Extract the [X, Y] coordinate from the center of the cell holding the provided text.  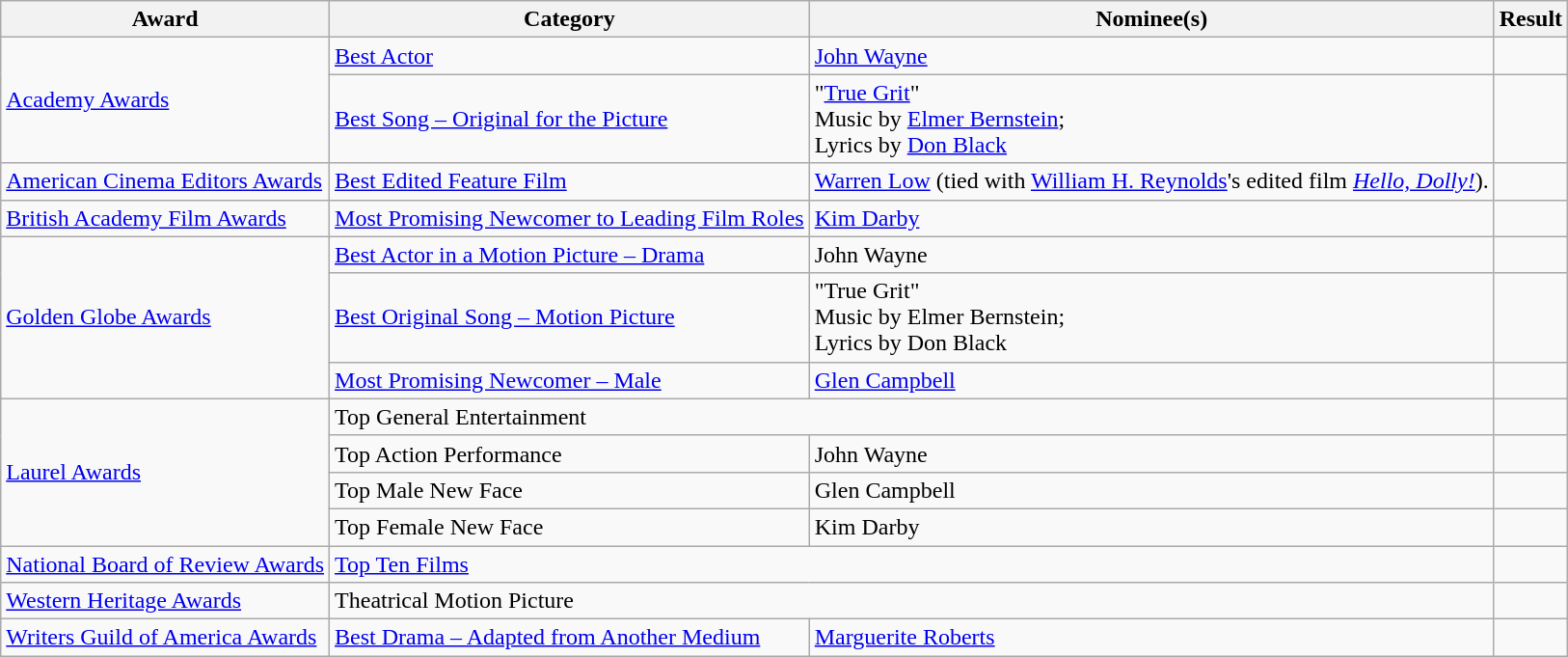
Writers Guild of America Awards [166, 638]
American Cinema Editors Awards [166, 181]
Best Drama – Adapted from Another Medium [570, 638]
Marguerite Roberts [1151, 638]
Theatrical Motion Picture [912, 601]
Best Song – Original for the Picture [570, 119]
Best Original Song – Motion Picture [570, 317]
Warren Low (tied with William H. Reynolds's edited film Hello, Dolly!). [1151, 181]
Most Promising Newcomer to Leading Film Roles [570, 218]
Result [1530, 19]
Award [166, 19]
Most Promising Newcomer – Male [570, 380]
Best Actor [570, 56]
Golden Globe Awards [166, 317]
Top General Entertainment [912, 417]
Western Heritage Awards [166, 601]
Top Ten Films [912, 564]
Best Edited Feature Film [570, 181]
Laurel Awards [166, 472]
Top Male New Face [570, 490]
Top Female New Face [570, 527]
Nominee(s) [1151, 19]
Best Actor in a Motion Picture – Drama [570, 255]
Category [570, 19]
National Board of Review Awards [166, 564]
British Academy Film Awards [166, 218]
Academy Awards [166, 100]
Top Action Performance [570, 453]
